Provide the (x, y) coordinate of the cell's center where the given text is located.  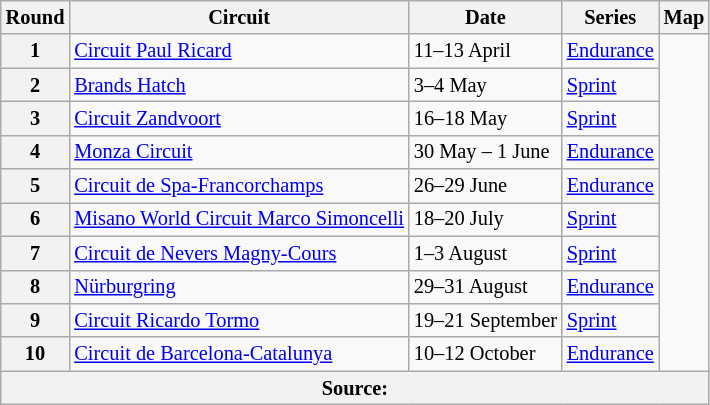
3 (36, 118)
Nürburgring (239, 287)
8 (36, 287)
3–4 May (486, 85)
Brands Hatch (239, 85)
1 (36, 51)
19–21 September (486, 320)
7 (36, 253)
2 (36, 85)
11–13 April (486, 51)
Map (684, 17)
26–29 June (486, 186)
30 May – 1 June (486, 152)
4 (36, 152)
16–18 May (486, 118)
Date (486, 17)
1–3 August (486, 253)
18–20 July (486, 219)
6 (36, 219)
Circuit de Spa-Francorchamps (239, 186)
Circuit Zandvoort (239, 118)
5 (36, 186)
Monza Circuit (239, 152)
Round (36, 17)
Circuit Paul Ricard (239, 51)
Source: (355, 388)
10–12 October (486, 354)
29–31 August (486, 287)
Circuit (239, 17)
Circuit Ricardo Tormo (239, 320)
9 (36, 320)
Circuit de Nevers Magny-Cours (239, 253)
Misano World Circuit Marco Simoncelli (239, 219)
Series (610, 17)
Circuit de Barcelona-Catalunya (239, 354)
10 (36, 354)
